Search for the cell housing the specified text and yield its (X, Y) center coordinate. 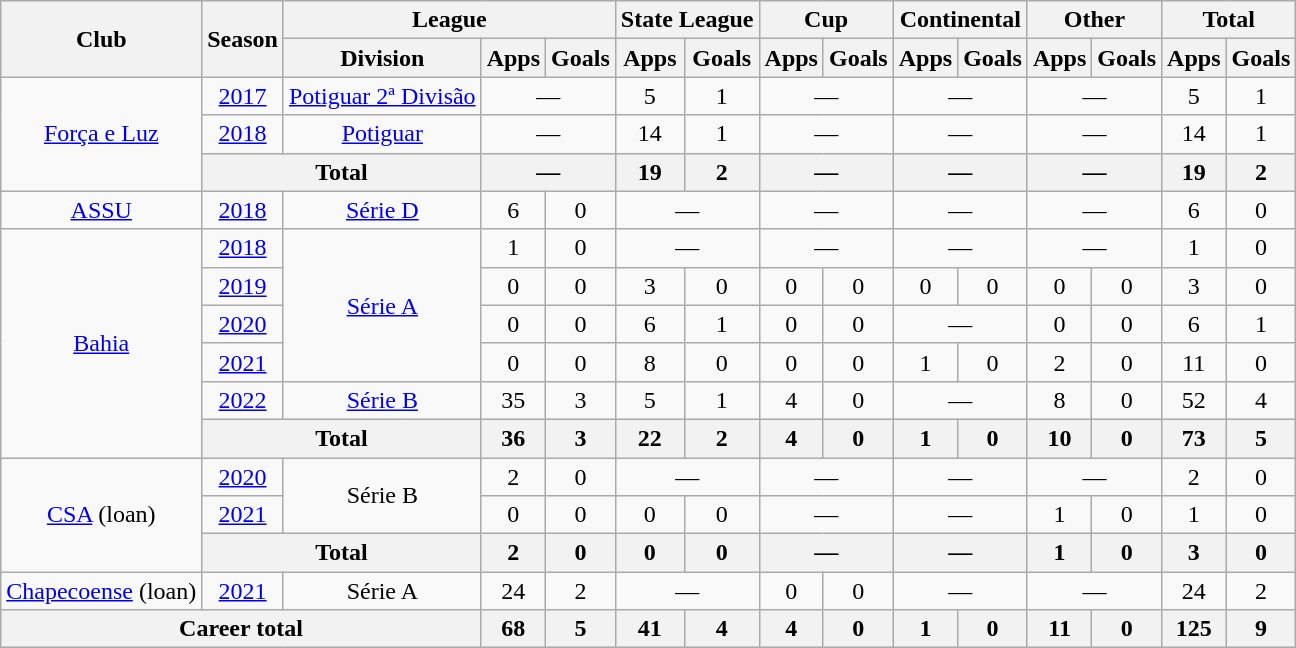
35 (513, 400)
10 (1059, 438)
Série D (382, 210)
2022 (243, 400)
22 (650, 438)
Força e Luz (102, 134)
Season (243, 39)
125 (1194, 629)
73 (1194, 438)
52 (1194, 400)
Career total (241, 629)
Division (382, 58)
68 (513, 629)
Club (102, 39)
Potiguar (382, 134)
41 (650, 629)
9 (1261, 629)
Other (1094, 20)
Potiguar 2ª Divisão (382, 96)
Chapecoense (loan) (102, 591)
Bahia (102, 343)
State League (687, 20)
2017 (243, 96)
CSA (loan) (102, 515)
Continental (960, 20)
36 (513, 438)
League (449, 20)
2019 (243, 286)
Cup (826, 20)
ASSU (102, 210)
